From the cell containing the given text, extract its center point as (X, Y) coordinate. 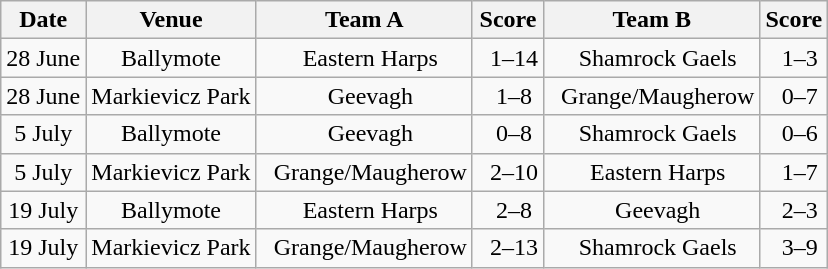
Team B (652, 20)
1–3 (794, 58)
Venue (171, 20)
1–7 (794, 172)
2–10 (508, 172)
Date (44, 20)
0–8 (508, 134)
2–13 (508, 248)
2–3 (794, 210)
2–8 (508, 210)
Team A (364, 20)
1–8 (508, 96)
3–9 (794, 248)
0–6 (794, 134)
0–7 (794, 96)
1–14 (508, 58)
